Output the [X, Y] coordinate of the center of the cell containing the given text.  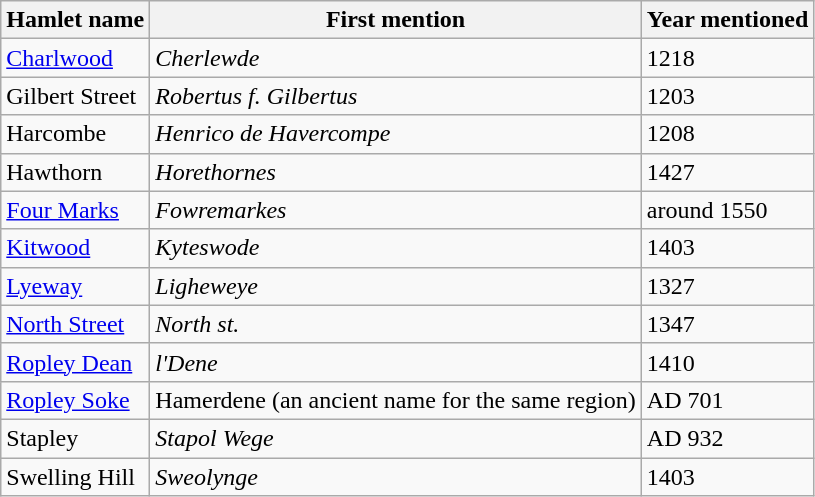
Year mentioned [728, 20]
l'Dene [396, 362]
1427 [728, 172]
Fowremarkes [396, 210]
Sweolynge [396, 477]
1203 [728, 96]
Stapley [76, 438]
North st. [396, 324]
1347 [728, 324]
Gilbert Street [76, 96]
1218 [728, 58]
Lyeway [76, 286]
Kitwood [76, 248]
Robertus f. Gilbertus [396, 96]
Hamlet name [76, 20]
Horethornes [396, 172]
Ligheweye [396, 286]
AD 932 [728, 438]
Four Marks [76, 210]
Hamerdene (an ancient name for the same region) [396, 400]
Swelling Hill [76, 477]
First mention [396, 20]
1208 [728, 134]
Cherlewde [396, 58]
Harcombe [76, 134]
1327 [728, 286]
Charlwood [76, 58]
Henrico de Havercompe [396, 134]
Stapol Wege [396, 438]
North Street [76, 324]
around 1550 [728, 210]
Ropley Dean [76, 362]
Kyteswode [396, 248]
Ropley Soke [76, 400]
Hawthorn [76, 172]
1410 [728, 362]
AD 701 [728, 400]
